Search for the cell housing the specified text and yield its [x, y] center coordinate. 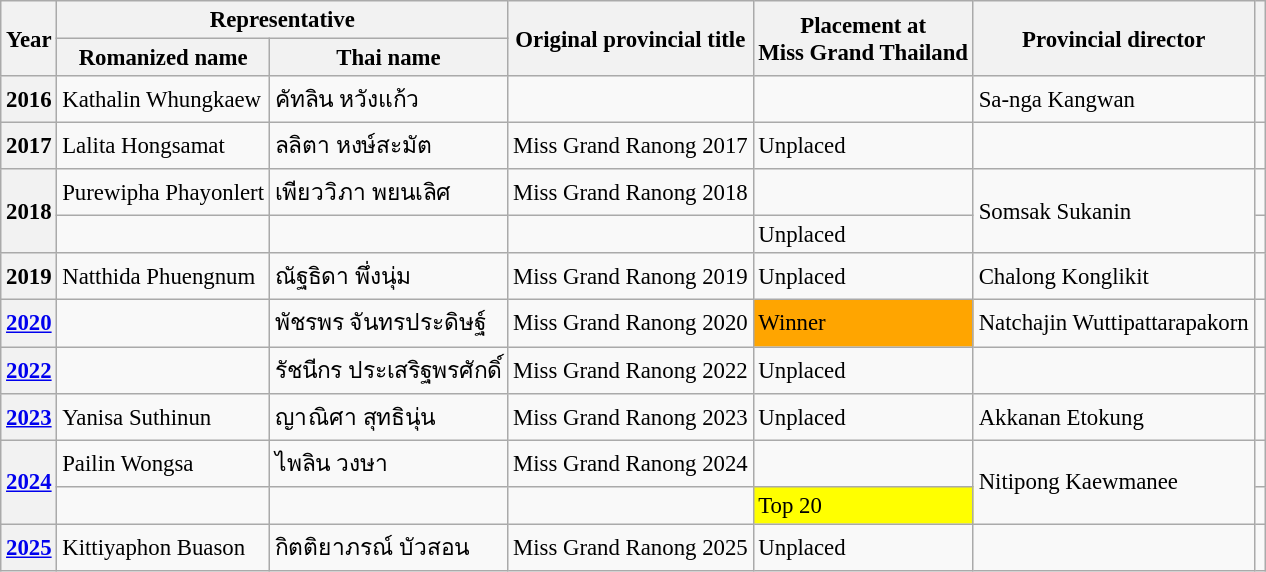
2025 [29, 548]
2020 [29, 324]
พัชรพร จันทรประดิษฐ์ [388, 324]
Nitipong Kaewmanee [1114, 482]
Kittiyaphon Buason [163, 548]
กิตติยาภรณ์ บัวสอน [388, 548]
ลลิตา หงษ์สะมัต [388, 146]
2024 [29, 482]
Pailin Wongsa [163, 464]
Representative [282, 20]
Chalong Konglikit [1114, 278]
คัทลิน หวังแก้ว [388, 100]
2018 [29, 211]
Purewipha Phayonlert [163, 192]
Sa-nga Kangwan [1114, 100]
Miss Grand Ranong 2022 [630, 370]
ไพลิน วงษา [388, 464]
Akkanan Etokung [1114, 416]
Provincial director [1114, 38]
2016 [29, 100]
Original provincial title [630, 38]
ณัฐธิดา พึ่งนุ่ม [388, 278]
Miss Grand Ranong 2018 [630, 192]
Yanisa Suthinun [163, 416]
รัชนีกร ประเสริฐพรศักดิ์ [388, 370]
Winner [863, 324]
Miss Grand Ranong 2017 [630, 146]
Year [29, 38]
2023 [29, 416]
Miss Grand Ranong 2025 [630, 548]
Lalita Hongsamat [163, 146]
เพียววิภา พยนเลิศ [388, 192]
Somsak Sukanin [1114, 211]
Top 20 [863, 505]
Miss Grand Ranong 2020 [630, 324]
Miss Grand Ranong 2024 [630, 464]
2022 [29, 370]
Natthida Phuengnum [163, 278]
2019 [29, 278]
Thai name [388, 58]
Placement atMiss Grand Thailand [863, 38]
Miss Grand Ranong 2019 [630, 278]
Romanized name [163, 58]
Miss Grand Ranong 2023 [630, 416]
2017 [29, 146]
ญาณิศา สุทธินุ่น [388, 416]
Natchajin Wuttipattarapakorn [1114, 324]
Kathalin Whungkaew [163, 100]
